Detect which cell encompasses the target text, then output its [x, y] center coordinate. 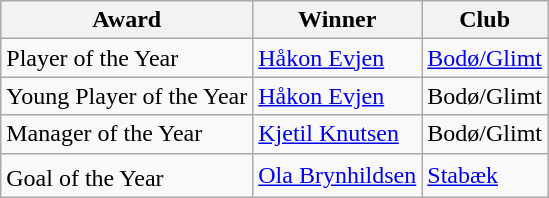
Goal of the Year [127, 176]
Winner [338, 20]
Club [485, 20]
Young Player of the Year [127, 96]
Player of the Year [127, 58]
Stabæk [485, 176]
Kjetil Knutsen [338, 134]
Award [127, 20]
Manager of the Year [127, 134]
Ola Brynhildsen [338, 176]
